Extract the (X, Y) coordinate from the center of the cell holding the provided text.  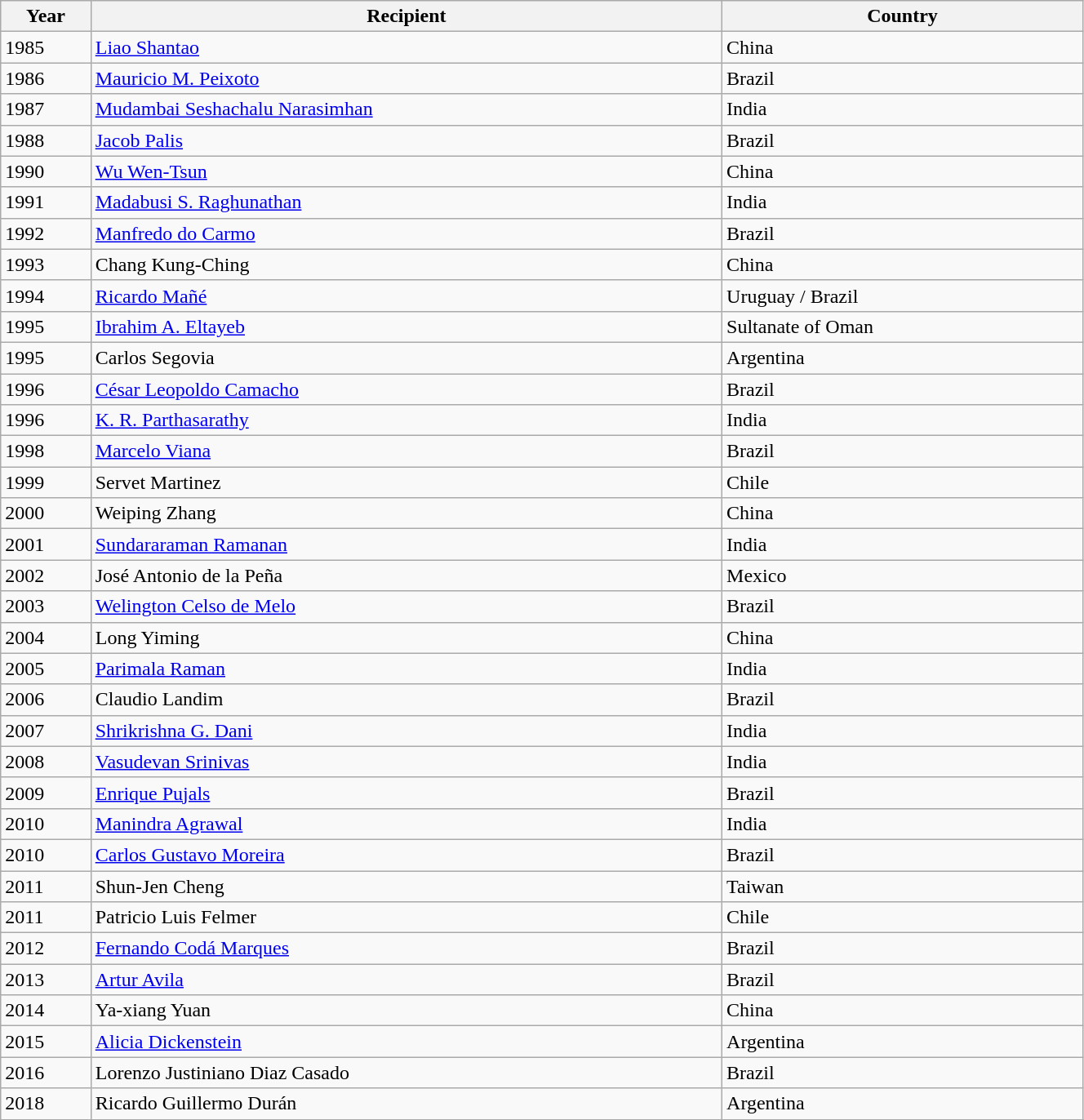
2012 (46, 949)
1985 (46, 47)
Wu Wen-Tsun (406, 171)
2000 (46, 513)
Sundararaman Ramanan (406, 544)
Recipient (406, 16)
César Leopoldo Camacho (406, 389)
Ya-xiang Yuan (406, 1011)
1986 (46, 78)
1987 (46, 109)
Sultanate of Oman (903, 327)
1991 (46, 202)
1993 (46, 264)
Servet Martinez (406, 482)
2018 (46, 1104)
Marcelo Viana (406, 451)
1999 (46, 482)
Claudio Landim (406, 700)
Carlos Gustavo Moreira (406, 855)
Mexico (903, 576)
Ricardo Guillermo Durán (406, 1104)
Jacob Palis (406, 140)
1994 (46, 296)
Fernando Codá Marques (406, 949)
Taiwan (903, 886)
2004 (46, 638)
Chang Kung-Ching (406, 264)
2002 (46, 576)
Enrique Pujals (406, 793)
Country (903, 16)
Shrikrishna G. Dani (406, 731)
2014 (46, 1011)
Manindra Agrawal (406, 824)
1992 (46, 233)
Parimala Raman (406, 669)
Mauricio M. Peixoto (406, 78)
José Antonio de la Peña (406, 576)
2006 (46, 700)
Vasudevan Srinivas (406, 762)
2016 (46, 1073)
2003 (46, 607)
Shun-Jen Cheng (406, 886)
2015 (46, 1042)
Weiping Zhang (406, 513)
2005 (46, 669)
Ricardo Mañé (406, 296)
1990 (46, 171)
2007 (46, 731)
1998 (46, 451)
Year (46, 16)
Uruguay / Brazil (903, 296)
Alicia Dickenstein (406, 1042)
Manfredo do Carmo (406, 233)
2009 (46, 793)
2001 (46, 544)
2008 (46, 762)
1988 (46, 140)
Ibrahim A. Eltayeb (406, 327)
2013 (46, 980)
Mudambai Seshachalu Narasimhan (406, 109)
Madabusi S. Raghunathan (406, 202)
Welington Celso de Melo (406, 607)
Long Yiming (406, 638)
Carlos Segovia (406, 358)
Lorenzo Justiniano Diaz Casado (406, 1073)
K. R. Parthasarathy (406, 420)
Liao Shantao (406, 47)
Patricio Luis Felmer (406, 918)
Artur Avila (406, 980)
